Pinpoint the cell where the given text exists, returning its (X, Y) midpoint coordinate. 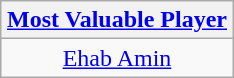
Most Valuable Player (116, 20)
Ehab Amin (116, 58)
